Identify which cell holds the provided text, then report its [X, Y] central coordinate. 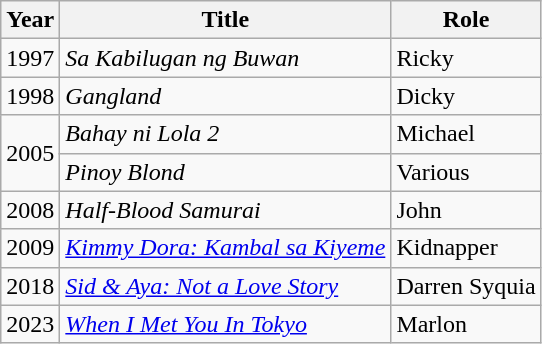
John [466, 210]
Year [30, 20]
Sa Kabilugan ng Buwan [226, 58]
Various [466, 172]
2018 [30, 286]
Michael [466, 134]
Sid & Aya: Not a Love Story [226, 286]
2005 [30, 153]
Title [226, 20]
Ricky [466, 58]
Marlon [466, 324]
2023 [30, 324]
Pinoy Blond [226, 172]
Kimmy Dora: Kambal sa Kiyeme [226, 248]
2008 [30, 210]
Kidnapper [466, 248]
1998 [30, 96]
Bahay ni Lola 2 [226, 134]
Role [466, 20]
2009 [30, 248]
When I Met You In Tokyo [226, 324]
Dicky [466, 96]
Gangland [226, 96]
Half-Blood Samurai [226, 210]
1997 [30, 58]
Darren Syquia [466, 286]
